Pinpoint the cell where the given text exists, returning its (X, Y) midpoint coordinate. 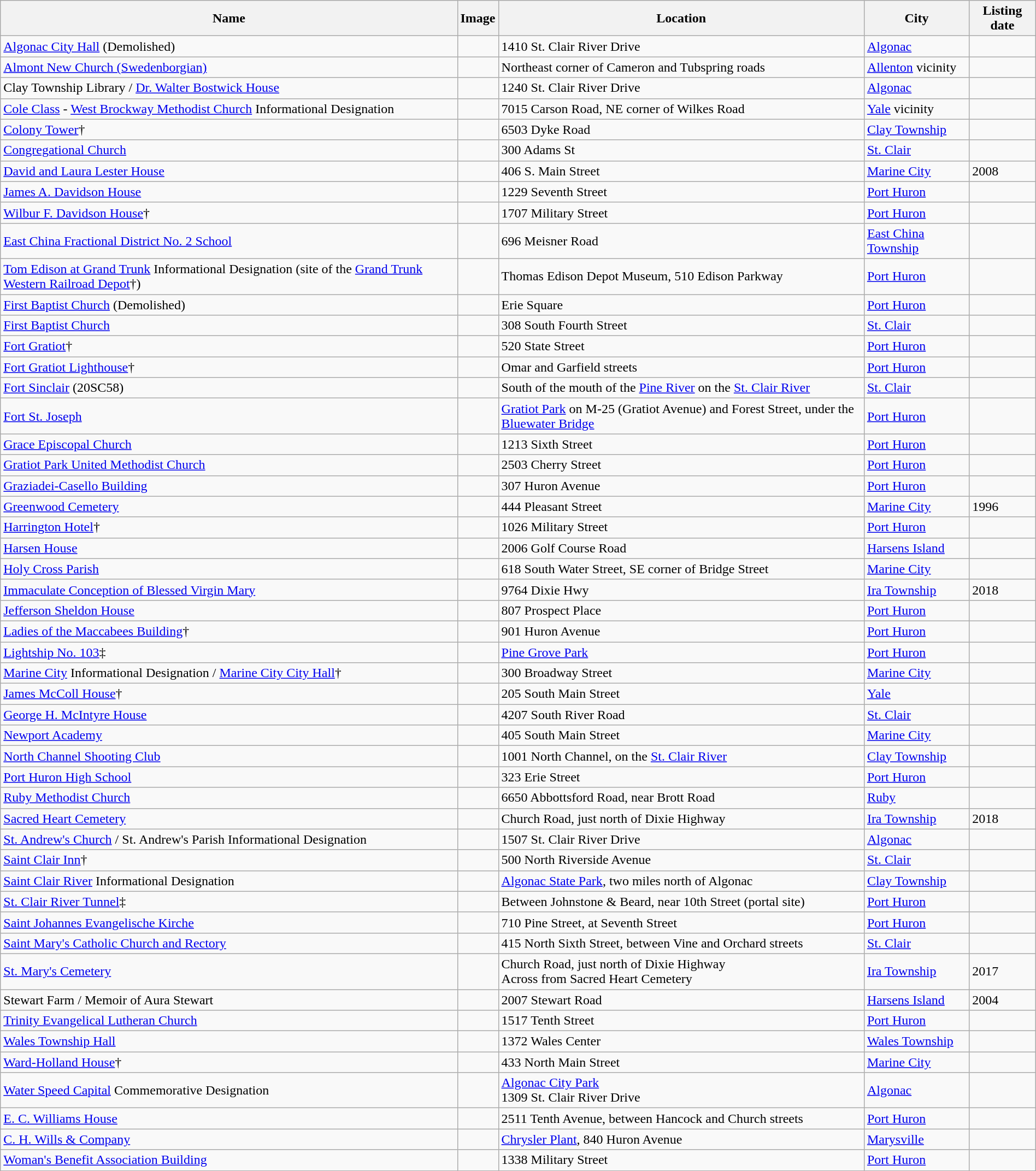
406 S. Main Street (681, 171)
1240 St. Clair River Drive (681, 88)
415 North Sixth Street, between Vine and Orchard streets (681, 943)
St. Mary's Cemetery (229, 972)
Ruby (916, 798)
James McColl House† (229, 694)
1229 Seventh Street (681, 192)
Yale (916, 694)
Gratiot Park United Methodist Church (229, 465)
Image (478, 19)
Wilbur F. Davidson House† (229, 213)
Name (229, 19)
300 Adams St (681, 150)
Wales Township Hall (229, 1041)
North Channel Shooting Club (229, 756)
2503 Cherry Street (681, 465)
First Baptist Church (229, 326)
300 Broadway Street (681, 673)
Erie Square (681, 304)
Newport Academy (229, 735)
405 South Main Street (681, 735)
Harsen House (229, 548)
James A. Davidson House (229, 192)
9764 Dixie Hwy (681, 590)
Sacred Heart Cemetery (229, 819)
George H. McIntyre House (229, 715)
Church Road, just north of Dixie Highway (681, 819)
E. C. Williams House (229, 1119)
Ladies of the Maccabees Building† (229, 631)
520 State Street (681, 346)
2017 (1003, 972)
2511 Tenth Avenue, between Hancock and Church streets (681, 1119)
Harrington Hotel† (229, 527)
444 Pleasant Street (681, 507)
Omar and Garfield streets (681, 367)
Algonac State Park, two miles north of Algonac (681, 881)
1410 St. Clair River Drive (681, 46)
St. Clair River Tunnel‡ (229, 902)
Northeast corner of Cameron and Tubspring roads (681, 67)
1507 St. Clair River Drive (681, 839)
807 Prospect Place (681, 610)
Between Johnstone & Beard, near 10th Street (portal site) (681, 902)
Grace Episcopal Church (229, 444)
7015 Carson Road, NE corner of Wilkes Road (681, 109)
618 South Water Street, SE corner of Bridge Street (681, 569)
Stewart Farm / Memoir of Aura Stewart (229, 999)
Saint Mary's Catholic Church and Rectory (229, 943)
1996 (1003, 507)
Graziadei-Casello Building (229, 486)
Allenton vicinity (916, 67)
Church Road, just north of Dixie HighwayAcross from Sacred Heart Cemetery (681, 972)
696 Meisner Road (681, 240)
6503 Dyke Road (681, 130)
Holy Cross Parish (229, 569)
Ward-Holland House† (229, 1062)
Gratiot Park on M-25 (Gratiot Avenue) and Forest Street, under the Bluewater Bridge (681, 416)
500 North Riverside Avenue (681, 860)
2008 (1003, 171)
South of the mouth of the Pine River on the St. Clair River (681, 388)
1001 North Channel, on the St. Clair River (681, 756)
Fort Gratiot Lighthouse† (229, 367)
Fort St. Joseph (229, 416)
205 South Main Street (681, 694)
710 Pine Street, at Seventh Street (681, 922)
Pine Grove Park (681, 652)
East China Fractional District No. 2 School (229, 240)
Cole Class - West Brockway Methodist Church Informational Designation (229, 109)
308 South Fourth Street (681, 326)
1372 Wales Center (681, 1041)
Algonac City Park1309 St. Clair River Drive (681, 1091)
C. H. Wills & Company (229, 1139)
1026 Military Street (681, 527)
1213 Sixth Street (681, 444)
Marine City Informational Designation / Marine City City Hall† (229, 673)
307 Huron Avenue (681, 486)
City (916, 19)
Marysville (916, 1139)
6650 Abbottsford Road, near Brott Road (681, 798)
1338 Military Street (681, 1160)
Colony Tower† (229, 130)
Clay Township Library / Dr. Walter Bostwick House (229, 88)
433 North Main Street (681, 1062)
Lightship No. 103‡ (229, 652)
Congregational Church (229, 150)
Jefferson Sheldon House (229, 610)
1517 Tenth Street (681, 1021)
Fort Gratiot† (229, 346)
901 Huron Avenue (681, 631)
David and Laura Lester House (229, 171)
Trinity Evangelical Lutheran Church (229, 1021)
Immaculate Conception of Blessed Virgin Mary (229, 590)
4207 South River Road (681, 715)
Tom Edison at Grand Trunk Informational Designation (site of the Grand Trunk Western Railroad Depot†) (229, 276)
2007 Stewart Road (681, 999)
Almont New Church (Swedenborgian) (229, 67)
Yale vicinity (916, 109)
Woman's Benefit Association Building (229, 1160)
St. Andrew's Church / St. Andrew's Parish Informational Designation (229, 839)
First Baptist Church (Demolished) (229, 304)
Ruby Methodist Church (229, 798)
Listing date (1003, 19)
Saint Johannes Evangelische Kirche (229, 922)
Water Speed Capital Commemorative Designation (229, 1091)
2004 (1003, 999)
Fort Sinclair (20SC58) (229, 388)
Thomas Edison Depot Museum, 510 Edison Parkway (681, 276)
Saint Clair Inn† (229, 860)
Saint Clair River Informational Designation (229, 881)
Wales Township (916, 1041)
Port Huron High School (229, 777)
2006 Golf Course Road (681, 548)
East China Township (916, 240)
Greenwood Cemetery (229, 507)
Chrysler Plant, 840 Huron Avenue (681, 1139)
323 Erie Street (681, 777)
Location (681, 19)
1707 Military Street (681, 213)
Algonac City Hall (Demolished) (229, 46)
